Return the (x, y) coordinate for the center point of the cell that contains the specified text.  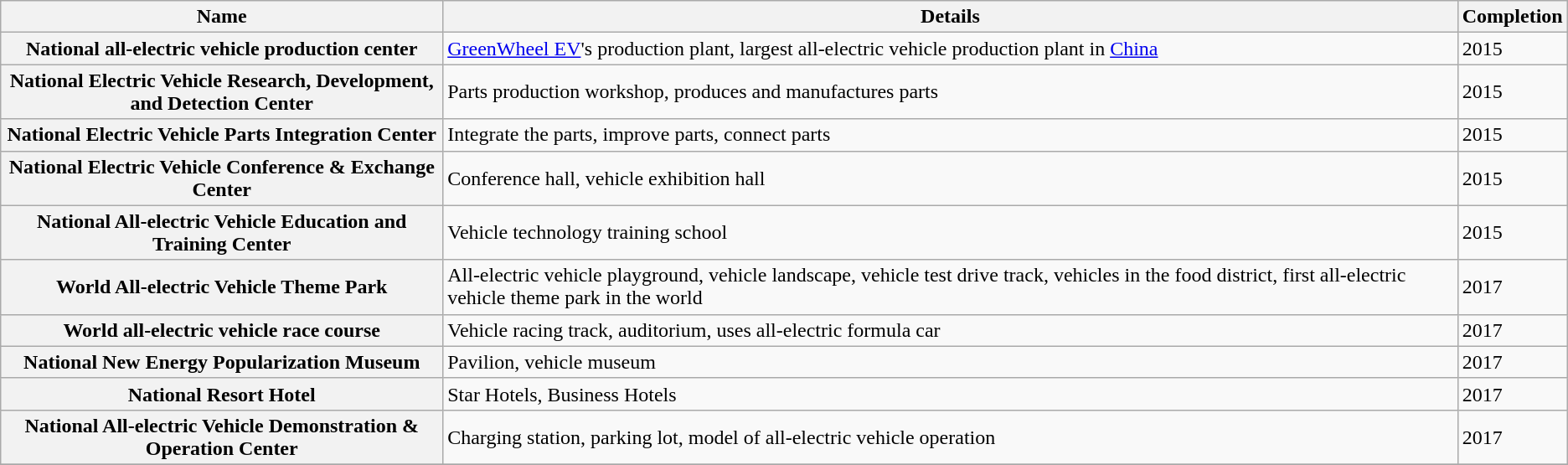
National All-electric Vehicle Demonstration & Operation Center (222, 437)
Pavilion, vehicle museum (950, 362)
National Electric Vehicle Conference & Exchange Center (222, 178)
Vehicle technology training school (950, 233)
Parts production workshop, produces and manufactures parts (950, 92)
National Electric Vehicle Research, Development, and Detection Center (222, 92)
Integrate the parts, improve parts, connect parts (950, 135)
National all-electric vehicle production center (222, 49)
Details (950, 17)
National New Energy Popularization Museum (222, 362)
National All-electric Vehicle Education and Training Center (222, 233)
Name (222, 17)
National Resort Hotel (222, 394)
World all-electric vehicle race course (222, 330)
World All-electric Vehicle Theme Park (222, 287)
Conference hall, vehicle exhibition hall (950, 178)
National Electric Vehicle Parts Integration Center (222, 135)
Star Hotels, Business Hotels (950, 394)
Vehicle racing track, auditorium, uses all-electric formula car (950, 330)
Completion (1513, 17)
GreenWheel EV's production plant, largest all-electric vehicle production plant in China (950, 49)
Charging station, parking lot, model of all-electric vehicle operation (950, 437)
